Provide the (X, Y) coordinate of the cell's center where the given text is located.  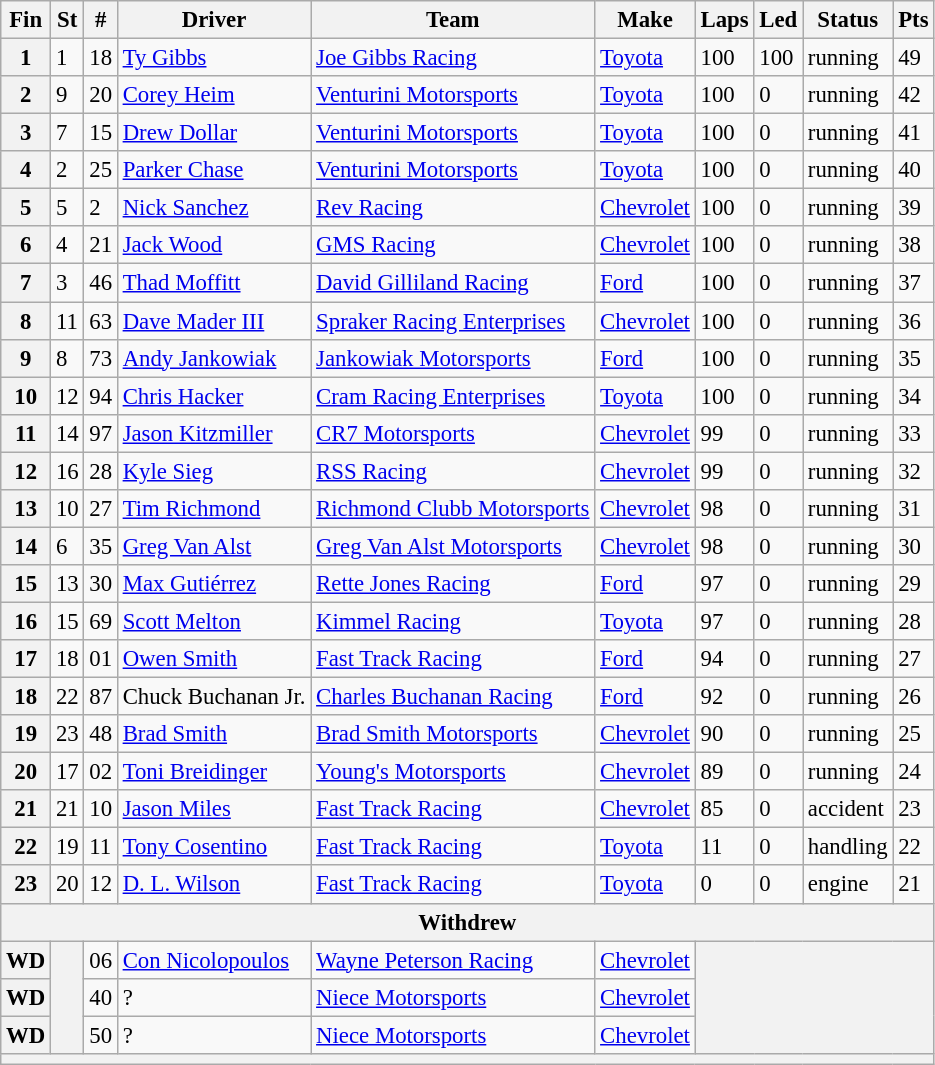
33 (914, 433)
63 (100, 321)
Spraker Racing Enterprises (453, 321)
RSS Racing (453, 471)
87 (100, 697)
29 (914, 584)
Andy Jankowiak (214, 358)
handling (848, 847)
49 (914, 58)
Chris Hacker (214, 396)
38 (914, 245)
Cram Racing Enterprises (453, 396)
Young's Motorsports (453, 772)
Fin (26, 20)
# (100, 20)
Withdrew (468, 922)
26 (914, 697)
Greg Van Alst (214, 546)
Make (645, 20)
Thad Moffitt (214, 283)
32 (914, 471)
Rette Jones Racing (453, 584)
85 (724, 809)
Jason Kitzmiller (214, 433)
Laps (724, 20)
02 (100, 772)
Greg Van Alst Motorsports (453, 546)
Nick Sanchez (214, 208)
24 (914, 772)
37 (914, 283)
01 (100, 659)
90 (724, 734)
Tim Richmond (214, 509)
Max Gutiérrez (214, 584)
50 (100, 1035)
36 (914, 321)
Joe Gibbs Racing (453, 58)
Jason Miles (214, 809)
Driver (214, 20)
Ty Gibbs (214, 58)
42 (914, 95)
Jankowiak Motorsports (453, 358)
Team (453, 20)
Rev Racing (453, 208)
Parker Chase (214, 170)
engine (848, 885)
34 (914, 396)
31 (914, 509)
D. L. Wilson (214, 885)
Kimmel Racing (453, 621)
Pts (914, 20)
69 (100, 621)
48 (100, 734)
Brad Smith Motorsports (453, 734)
David Gilliland Racing (453, 283)
Wayne Peterson Racing (453, 960)
Richmond Clubb Motorsports (453, 509)
89 (724, 772)
Status (848, 20)
Chuck Buchanan Jr. (214, 697)
Kyle Sieg (214, 471)
Jack Wood (214, 245)
Toni Breidinger (214, 772)
06 (100, 960)
46 (100, 283)
GMS Racing (453, 245)
Tony Cosentino (214, 847)
CR7 Motorsports (453, 433)
Led (778, 20)
Owen Smith (214, 659)
Corey Heim (214, 95)
Brad Smith (214, 734)
Dave Mader III (214, 321)
39 (914, 208)
41 (914, 133)
Drew Dollar (214, 133)
accident (848, 809)
St (68, 20)
Con Nicolopoulos (214, 960)
73 (100, 358)
92 (724, 697)
Charles Buchanan Racing (453, 697)
Scott Melton (214, 621)
